Find where the given text appears and provide that cell's center as (X, Y) coordinate. 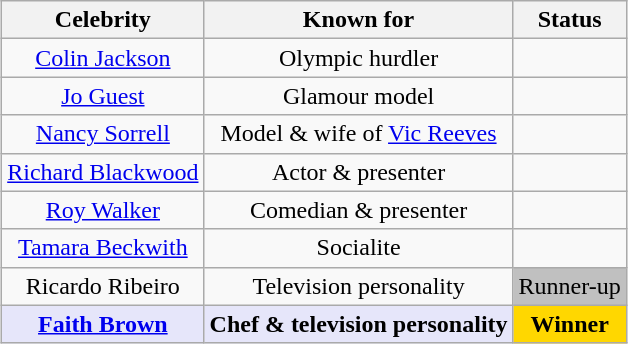
Known for (358, 20)
Richard Blackwood (103, 172)
Ricardo Ribeiro (103, 286)
Winner (570, 324)
Colin Jackson (103, 58)
Status (570, 20)
Glamour model (358, 96)
Comedian & presenter (358, 210)
Olympic hurdler (358, 58)
Runner-up (570, 286)
Nancy Sorrell (103, 134)
Actor & presenter (358, 172)
Tamara Beckwith (103, 248)
Model & wife of Vic Reeves (358, 134)
Socialite (358, 248)
Celebrity (103, 20)
Roy Walker (103, 210)
Chef & television personality (358, 324)
Television personality (358, 286)
Jo Guest (103, 96)
Faith Brown (103, 324)
